Pinpoint the cell where the given text exists, returning its [X, Y] midpoint coordinate. 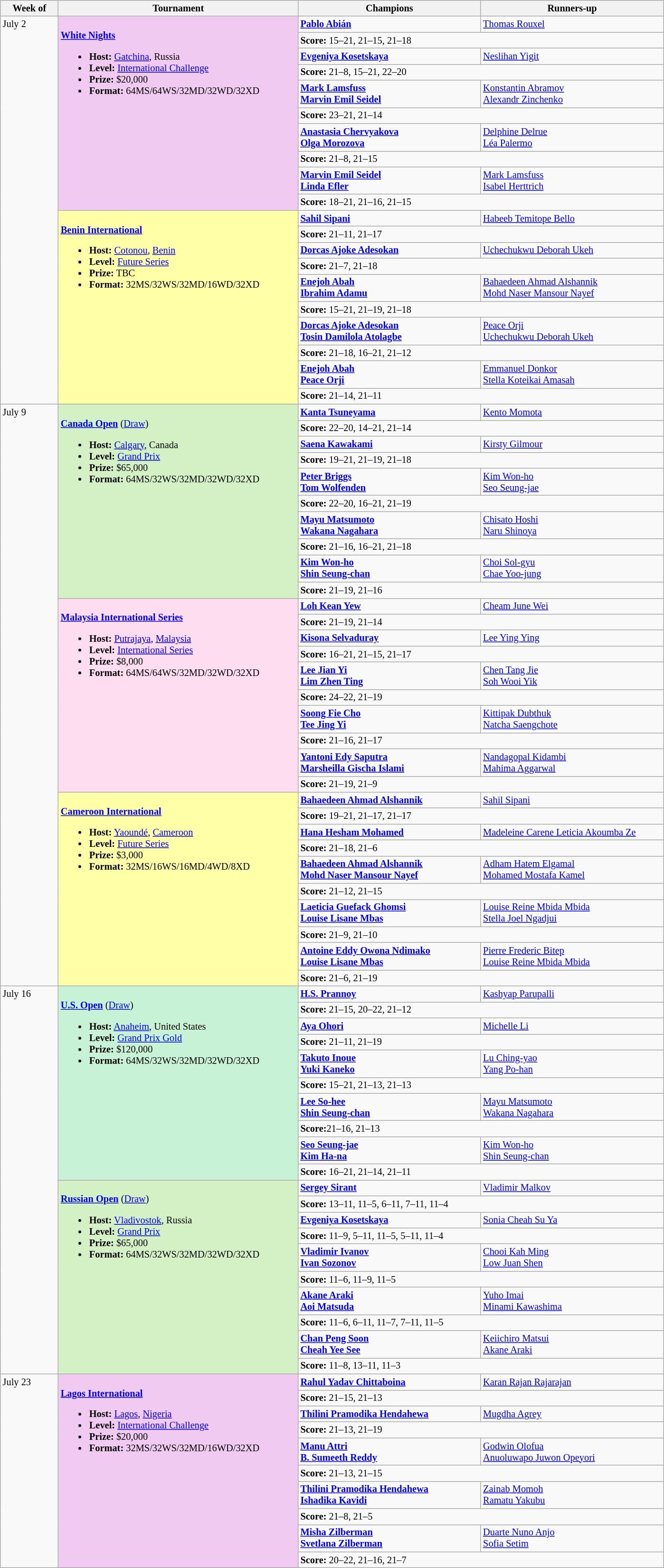
Score: 15–21, 21–15, 21–18 [481, 40]
Benin InternationalHost: Cotonou, BeninLevel: Future SeriesPrize: TBCFormat: 32MS/32WS/32MD/16WD/32XD [179, 308]
Kirsty Gilmour [572, 444]
Kittipak Dubthuk Natcha Saengchote [572, 719]
Score: 21–13, 21–15 [481, 1473]
Pablo Abián [389, 24]
Pierre Frederic Bitep Louise Reine Mbida Mbida [572, 957]
Score: 21–8, 21–5 [481, 1517]
Score: 21–19, 21–14 [481, 622]
Score: 18–21, 21–16, 21–15 [481, 202]
Score: 24–22, 21–19 [481, 697]
Hana Hesham Mohamed [389, 832]
Lu Ching-yao Yang Po-han [572, 1063]
Tournament [179, 8]
Seo Seung-jae Kim Ha-na [389, 1150]
Sergey Sirant [389, 1188]
Cameroon InternationalHost: Yaoundé, CameroonLevel: Future SeriesPrize: $3,000Format: 32MS/16WS/16MD/4WD/8XD [179, 889]
Manu Attri B. Sumeeth Reddy [389, 1452]
Score: 19–21, 21–19, 21–18 [481, 460]
Thomas Rouxel [572, 24]
Thilini Pramodika Hendahewa Ishadika Kavidi [389, 1495]
Thilini Pramodika Hendahewa [389, 1414]
Konstantin Abramov Alexandr Zinchenko [572, 94]
Saena Kawakami [389, 444]
Enejoh Abah Ibrahim Adamu [389, 288]
Rahul Yadav Chittaboina [389, 1382]
Score: 21–15, 21–13 [481, 1398]
Loh Kean Yew [389, 606]
Score: 20–22, 21–16, 21–7 [481, 1560]
Aya Ohori [389, 1026]
Score: 21–18, 21–6 [481, 848]
July 9 [29, 695]
Cheam June Wei [572, 606]
Score: 21–8, 15–21, 22–20 [481, 72]
Marvin Emil Seidel Linda Efler [389, 180]
Vladimir Ivanov Ivan Sozonov [389, 1258]
Dorcas Ajoke Adesokan Tosin Damilola Atolagbe [389, 331]
Score: 21–13, 21–19 [481, 1430]
Score: 21–16, 16–21, 21–18 [481, 547]
Enejoh Abah Peace Orji [389, 375]
Score: 21–7, 21–18 [481, 266]
Chen Tang Jie Soh Wooi Yik [572, 676]
Takuto Inoue Yuki Kaneko [389, 1063]
Score: 19–21, 21–17, 21–17 [481, 816]
Godwin Olofua Anuoluwapo Juwon Opeyori [572, 1452]
Score: 21–15, 20–22, 21–12 [481, 1010]
Delphine Delrue Léa Palermo [572, 137]
Lagos InternationalHost: Lagos, NigeriaLevel: International ChallengePrize: $20,000Format: 32MS/32WS/32MD/16WD/32XD [179, 1471]
Russian Open (Draw)Host: Vladivostok, RussiaLevel: Grand PrixPrize: $65,000Format: 64MS/32WS/32MD/32WD/32XD [179, 1277]
Score: 21–16, 21–17 [481, 741]
Kisona Selvaduray [389, 638]
Keiichiro Matsui Akane Araki [572, 1344]
Score:21–16, 21–13 [481, 1128]
Yantoni Edy Saputra Marsheilla Gischa Islami [389, 762]
Anastasia Chervyakova Olga Morozova [389, 137]
Neslihan Yigit [572, 56]
U.S. Open (Draw)Host: Anaheim, United StatesLevel: Grand Prix GoldPrize: $120,000Format: 64MS/32WS/32MD/32WD/32XD [179, 1083]
Score: 21–11, 21–17 [481, 234]
Kento Momota [572, 412]
Dorcas Ajoke Adesokan [389, 250]
Kashyap Parupalli [572, 994]
Bahaedeen Ahmad Alshannik [389, 800]
Antoine Eddy Owona Ndimako Louise Lisane Mbas [389, 957]
Nandagopal Kidambi Mahima Aggarwal [572, 762]
Score: 21–14, 21–11 [481, 396]
Score: 21–19, 21–16 [481, 590]
Score: 11–6, 6–11, 11–7, 7–11, 11–5 [481, 1323]
Score: 15–21, 21–13, 21–13 [481, 1085]
Laeticia Guefack Ghomsi Louise Lisane Mbas [389, 913]
Mugdha Agrey [572, 1414]
Score: 11–9, 5–11, 11–5, 5–11, 11–4 [481, 1236]
Adham Hatem Elgamal Mohamed Mostafa Kamel [572, 870]
Score: 16–21, 21–14, 21–11 [481, 1172]
Score: 22–20, 14–21, 21–14 [481, 428]
Lee So-hee Shin Seung-chan [389, 1107]
Score: 21–8, 21–15 [481, 159]
Michelle Li [572, 1026]
July 16 [29, 1180]
Mark Lamsfuss Marvin Emil Seidel [389, 94]
Score: 21–18, 16–21, 21–12 [481, 353]
White NightsHost: Gatchina, RussiaLevel: International ChallengePrize: $20,000Format: 64MS/64WS/32MD/32WD/32XD [179, 113]
Kanta Tsuneyama [389, 412]
Kim Won-ho Seo Seung-jae [572, 482]
Score: 16–21, 21–15, 21–17 [481, 654]
Chan Peng Soon Cheah Yee See [389, 1344]
Yuho Imai Minami Kawashima [572, 1301]
Chooi Kah Ming Low Juan Shen [572, 1258]
Duarte Nuno Anjo Sofia Setim [572, 1538]
Score: 23–21, 21–14 [481, 115]
Zainab Momoh Ramatu Yakubu [572, 1495]
Madeleine Carene Leticia Akoumba Ze [572, 832]
Uchechukwu Deborah Ukeh [572, 250]
Emmanuel Donkor Stella Koteikai Amasah [572, 375]
H.S. Prannoy [389, 994]
Peace Orji Uchechukwu Deborah Ukeh [572, 331]
Soong Fie Cho Tee Jing Yi [389, 719]
Champions [389, 8]
Sonia Cheah Su Ya [572, 1220]
Karan Rajan Rajarajan [572, 1382]
Score: 21–12, 21–15 [481, 892]
Lee Ying Ying [572, 638]
Chisato Hoshi Naru Shinoya [572, 525]
Louise Reine Mbida Mbida Stella Joel Ngadjui [572, 913]
Mark Lamsfuss Isabel Herttrich [572, 180]
July 2 [29, 210]
Score: 21–11, 21–19 [481, 1042]
Score: 21–6, 21–19 [481, 978]
Misha Zilberman Svetlana Zilberman [389, 1538]
Score: 11–6, 11–9, 11–5 [481, 1279]
Score: 15–21, 21–19, 21–18 [481, 310]
Score: 21–9, 21–10 [481, 935]
Vladimir Malkov [572, 1188]
Choi Sol-gyu Chae Yoo-jung [572, 568]
Score: 13–11, 11–5, 6–11, 7–11, 11–4 [481, 1204]
Malaysia International SeriesHost: Putrajaya, MalaysiaLevel: International SeriesPrize: $8,000Format: 64MS/64WS/32MD/32WD/32XD [179, 695]
July 23 [29, 1471]
Habeeb Temitope Bello [572, 218]
Score: 22–20, 16–21, 21–19 [481, 503]
Akane Araki Aoi Matsuda [389, 1301]
Runners-up [572, 8]
Canada Open (Draw)Host: Calgary, CanadaLevel: Grand PrixPrize: $65,000Format: 64MS/32WS/32MD/32WD/32XD [179, 501]
Lee Jian Yi Lim Zhen Ting [389, 676]
Score: 11–8, 13–11, 11–3 [481, 1366]
Score: 21–19, 21–9 [481, 784]
Week of [29, 8]
Peter Briggs Tom Wolfenden [389, 482]
